From the cell containing the given text, extract its center point as (x, y) coordinate. 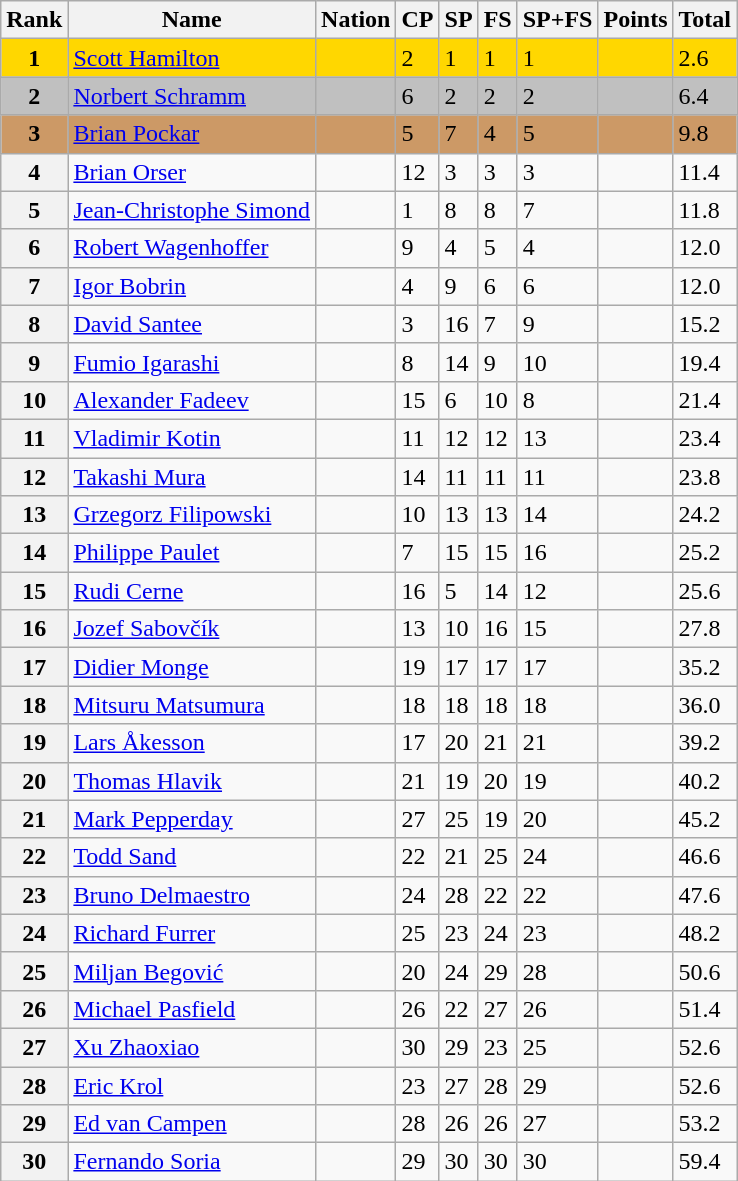
36.0 (705, 705)
Mark Pepperday (192, 819)
48.2 (705, 933)
Name (192, 20)
40.2 (705, 781)
11.8 (705, 210)
Didier Monge (192, 667)
CP (418, 20)
9.8 (705, 134)
45.2 (705, 819)
Bruno Delmaestro (192, 895)
Brian Pockar (192, 134)
Jozef Sabovčík (192, 629)
Thomas Hlavik (192, 781)
23.4 (705, 438)
21.4 (705, 400)
Jean-Christophe Simond (192, 210)
Richard Furrer (192, 933)
46.6 (705, 857)
Philippe Paulet (192, 553)
Brian Orser (192, 172)
Miljan Begović (192, 971)
Igor Bobrin (192, 286)
David Santee (192, 324)
Points (636, 20)
Michael Pasfield (192, 1009)
Fumio Igarashi (192, 362)
24.2 (705, 515)
Vladimir Kotin (192, 438)
Rank (34, 20)
2.6 (705, 58)
Robert Wagenhoffer (192, 248)
25.2 (705, 553)
39.2 (705, 743)
51.4 (705, 1009)
Lars Åkesson (192, 743)
47.6 (705, 895)
Ed van Campen (192, 1124)
Fernando Soria (192, 1162)
Norbert Schramm (192, 96)
15.2 (705, 324)
Grzegorz Filipowski (192, 515)
Todd Sand (192, 857)
Alexander Fadeev (192, 400)
59.4 (705, 1162)
SP+FS (558, 20)
Rudi Cerne (192, 591)
50.6 (705, 971)
Total (705, 20)
Eric Krol (192, 1085)
35.2 (705, 667)
27.8 (705, 629)
11.4 (705, 172)
Takashi Mura (192, 477)
53.2 (705, 1124)
Scott Hamilton (192, 58)
Mitsuru Matsumura (192, 705)
25.6 (705, 591)
6.4 (705, 96)
SP (458, 20)
23.8 (705, 477)
Nation (356, 20)
Xu Zhaoxiao (192, 1047)
19.4 (705, 362)
FS (498, 20)
